Extract the (x, y) coordinate from the center of the cell holding the provided text.  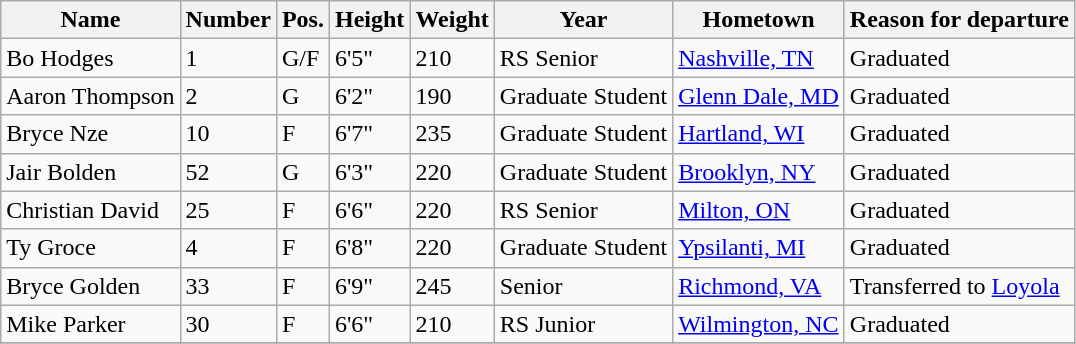
Wilmington, NC (759, 324)
6'9" (369, 286)
Aaron Thompson (90, 96)
Name (90, 20)
6'2" (369, 96)
Transferred to Loyola (959, 286)
Senior (583, 286)
Milton, ON (759, 210)
33 (228, 286)
6'8" (369, 248)
25 (228, 210)
Ty Groce (90, 248)
Ypsilanti, MI (759, 248)
2 (228, 96)
Christian David (90, 210)
Bryce Nze (90, 134)
Bo Hodges (90, 58)
Nashville, TN (759, 58)
Glenn Dale, MD (759, 96)
4 (228, 248)
235 (452, 134)
Richmond, VA (759, 286)
RS Junior (583, 324)
Bryce Golden (90, 286)
30 (228, 324)
Year (583, 20)
10 (228, 134)
Number (228, 20)
Height (369, 20)
190 (452, 96)
245 (452, 286)
Weight (452, 20)
Mike Parker (90, 324)
Brooklyn, NY (759, 172)
52 (228, 172)
1 (228, 58)
Jair Bolden (90, 172)
G/F (302, 58)
6'7" (369, 134)
Reason for departure (959, 20)
Hometown (759, 20)
Hartland, WI (759, 134)
6'5" (369, 58)
Pos. (302, 20)
6'3" (369, 172)
